Provide the [x, y] coordinate of the cell's center where the given text is located.  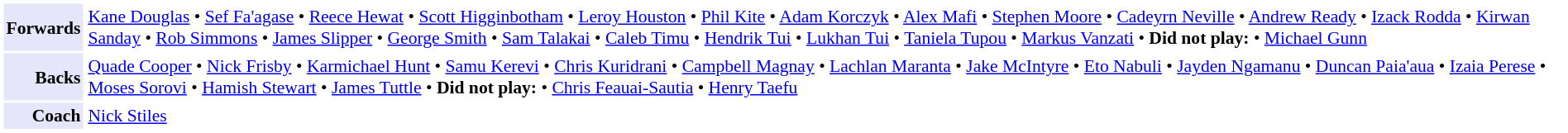
Nick Stiles [825, 116]
Backs [43, 76]
Coach [43, 116]
Forwards [43, 26]
